Scan for the cell matching the given text and deliver its (X, Y) coordinate at center. 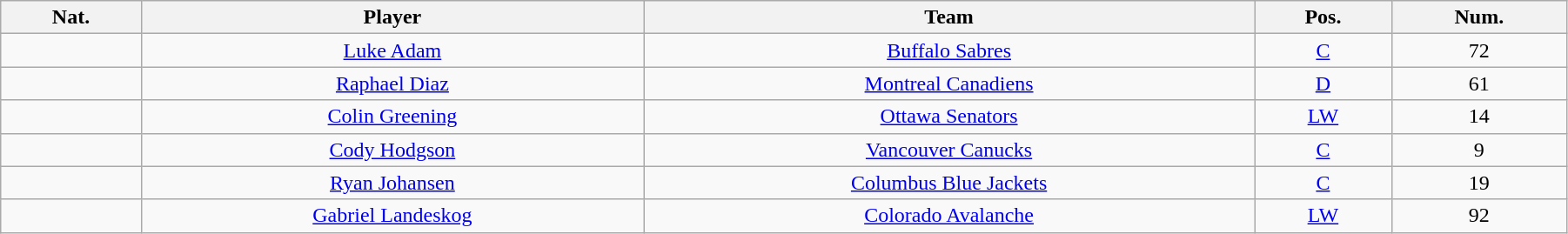
Buffalo Sabres (949, 50)
72 (1479, 50)
19 (1479, 183)
9 (1479, 150)
Ryan Johansen (392, 183)
Colin Greening (392, 117)
Team (949, 17)
61 (1479, 84)
14 (1479, 117)
Cody Hodgson (392, 150)
D (1323, 84)
Luke Adam (392, 50)
Colorado Avalanche (949, 216)
Gabriel Landeskog (392, 216)
Columbus Blue Jackets (949, 183)
Vancouver Canucks (949, 150)
Montreal Canadiens (949, 84)
Nat. (71, 17)
Raphael Diaz (392, 84)
Ottawa Senators (949, 117)
Num. (1479, 17)
Pos. (1323, 17)
Player (392, 17)
92 (1479, 216)
